Provide the (X, Y) coordinate of the cell's center where the given text is located.  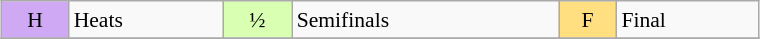
½ (258, 20)
Semifinals (426, 20)
Heats (146, 20)
Final (687, 20)
H (36, 20)
F (588, 20)
